Find where the given text appears and provide that cell's center as [x, y] coordinate. 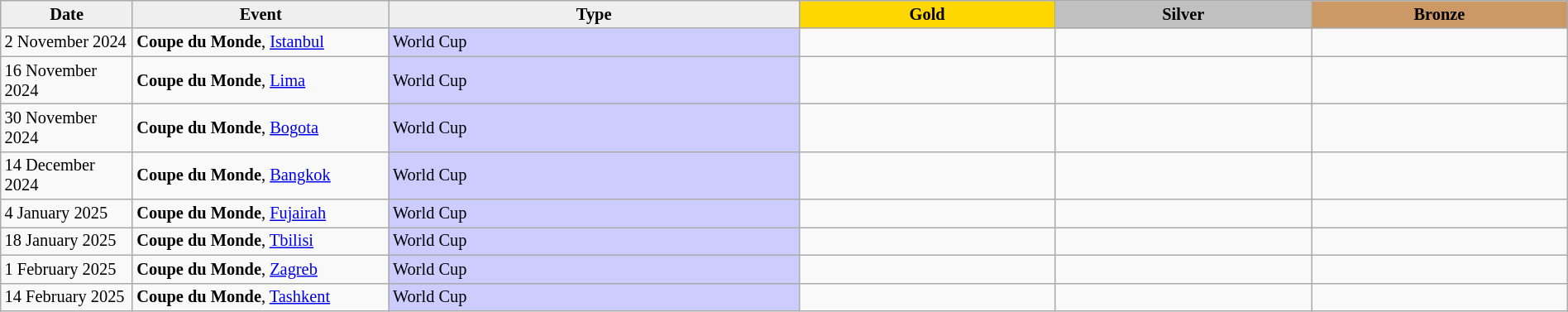
Bronze [1440, 14]
14 December 2024 [67, 175]
Event [261, 14]
2 November 2024 [67, 42]
30 November 2024 [67, 127]
Coupe du Monde, Istanbul [261, 42]
Type [594, 14]
Coupe du Monde, Tbilisi [261, 241]
Silver [1183, 14]
Coupe du Monde, Fujairah [261, 214]
Date [67, 14]
Gold [927, 14]
Coupe du Monde, Zagreb [261, 269]
Coupe du Monde, Lima [261, 80]
16 November 2024 [67, 80]
Coupe du Monde, Bogota [261, 127]
14 February 2025 [67, 297]
4 January 2025 [67, 214]
18 January 2025 [67, 241]
1 February 2025 [67, 269]
Coupe du Monde, Bangkok [261, 175]
Coupe du Monde, Tashkent [261, 297]
